Return the (x, y) coordinate for the center point of the cell that contains the specified text.  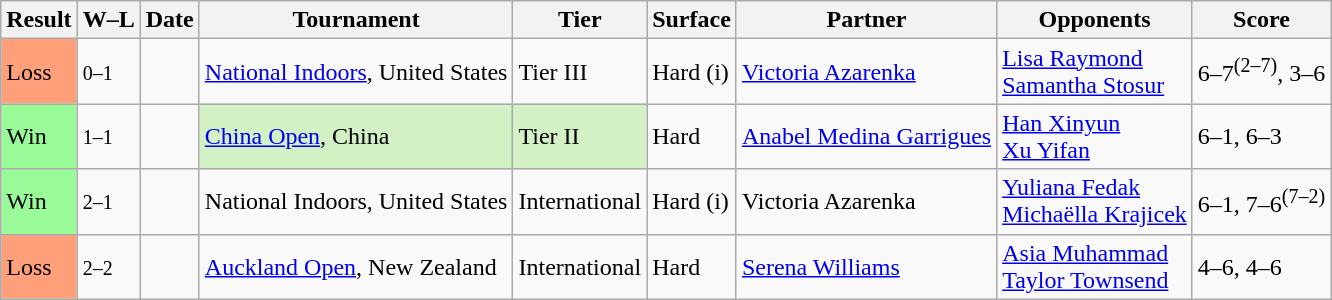
6–1, 7–6(7–2) (1261, 202)
4–6, 4–6 (1261, 266)
Tier II (580, 136)
2–1 (108, 202)
1–1 (108, 136)
Han Xinyun Xu Yifan (1095, 136)
Auckland Open, New Zealand (356, 266)
Tier (580, 20)
China Open, China (356, 136)
Lisa Raymond Samantha Stosur (1095, 72)
Opponents (1095, 20)
Result (39, 20)
Tournament (356, 20)
2–2 (108, 266)
W–L (108, 20)
Score (1261, 20)
Anabel Medina Garrigues (866, 136)
Asia Muhammad Taylor Townsend (1095, 266)
0–1 (108, 72)
Date (170, 20)
Surface (692, 20)
Yuliana Fedak Michaëlla Krajicek (1095, 202)
Tier III (580, 72)
Serena Williams (866, 266)
6–7(2–7), 3–6 (1261, 72)
6–1, 6–3 (1261, 136)
Partner (866, 20)
